Find where the given text appears and provide that cell's center as [x, y] coordinate. 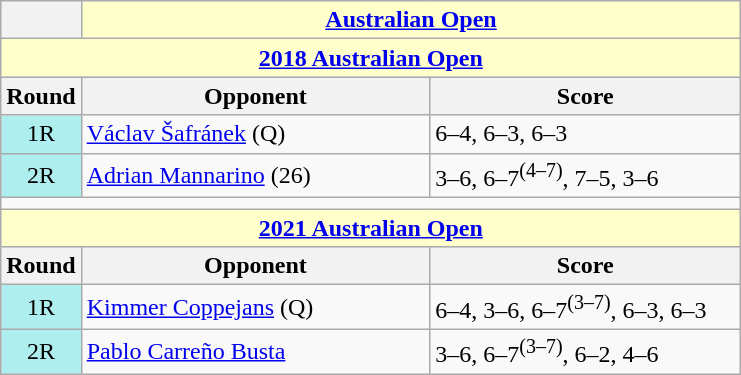
Pablo Carreño Busta [256, 352]
2021 Australian Open [371, 228]
3–6, 6–7(4–7), 7–5, 3–6 [586, 176]
6–4, 6–3, 6–3 [586, 134]
Adrian Mannarino (26) [256, 176]
Kimmer Coppejans (Q) [256, 308]
6–4, 3–6, 6–7(3–7), 6–3, 6–3 [586, 308]
2018 Australian Open [371, 58]
Australian Open [411, 20]
Václav Šafránek (Q) [256, 134]
3–6, 6–7(3–7), 6–2, 4–6 [586, 352]
